Capture the cell that displays the provided text and extract its [x, y] central coordinate. 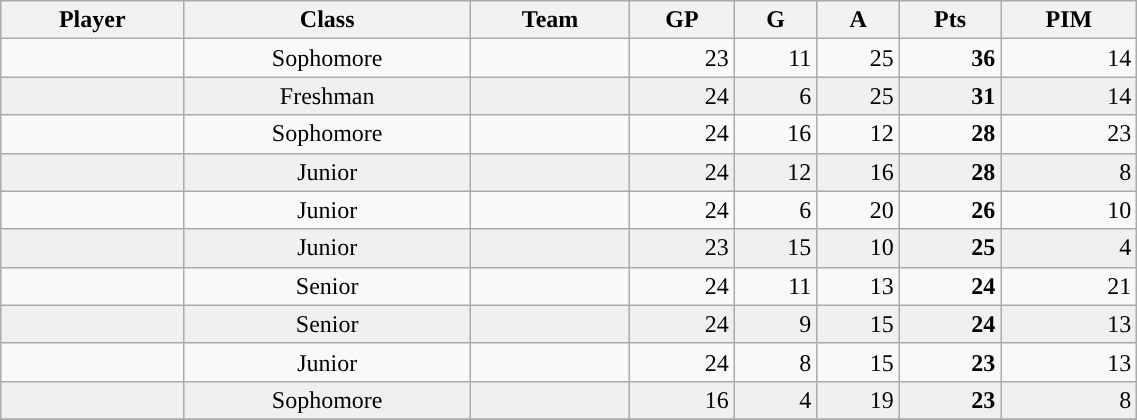
A [858, 20]
9 [776, 324]
PIM [1069, 20]
26 [950, 210]
Player [92, 20]
20 [858, 210]
G [776, 20]
Team [550, 20]
21 [1069, 286]
36 [950, 58]
GP [682, 20]
Freshman [328, 96]
Pts [950, 20]
19 [858, 400]
Class [328, 20]
31 [950, 96]
